Identify which cell holds the provided text, then report its [x, y] central coordinate. 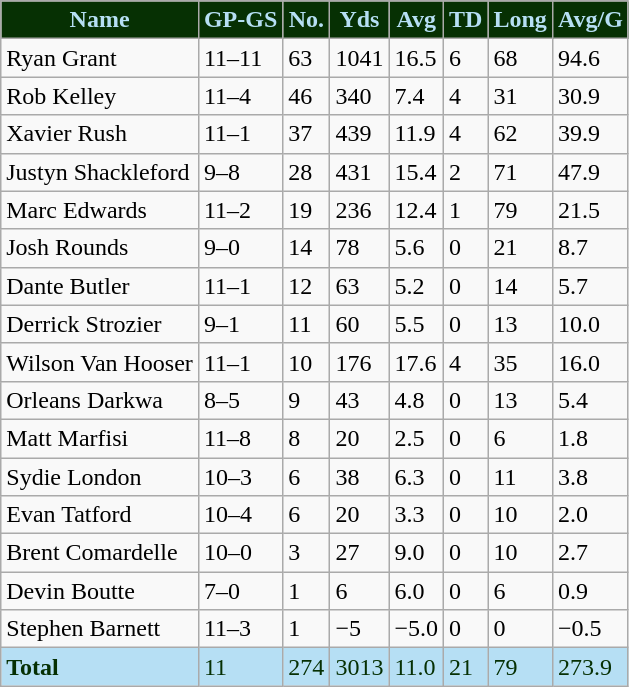
176 [360, 362]
37 [306, 134]
Justyn Shackleford [100, 172]
2.5 [416, 438]
Wilson Van Hooser [100, 362]
5.2 [416, 286]
431 [360, 172]
−0.5 [590, 629]
Derrick Strozier [100, 324]
439 [360, 134]
68 [520, 58]
2 [466, 172]
Name [100, 20]
16.5 [416, 58]
9–0 [240, 248]
0.9 [590, 591]
6.3 [416, 477]
10–3 [240, 477]
94.6 [590, 58]
43 [360, 400]
Avg/G [590, 20]
5.4 [590, 400]
2.0 [590, 515]
11.0 [416, 667]
Long [520, 20]
Brent Comardelle [100, 553]
Matt Marfisi [100, 438]
No. [306, 20]
35 [520, 362]
39.9 [590, 134]
21.5 [590, 210]
Stephen Barnett [100, 629]
Sydie London [100, 477]
28 [306, 172]
5.5 [416, 324]
Yds [360, 20]
TD [466, 20]
5.6 [416, 248]
Xavier Rush [100, 134]
Josh Rounds [100, 248]
8.7 [590, 248]
12.4 [416, 210]
274 [306, 667]
9–1 [240, 324]
47.9 [590, 172]
1041 [360, 58]
46 [306, 96]
11–4 [240, 96]
16.0 [590, 362]
17.6 [416, 362]
12 [306, 286]
GP-GS [240, 20]
10–0 [240, 553]
Total [100, 667]
60 [360, 324]
4.8 [416, 400]
1.8 [590, 438]
27 [360, 553]
Evan Tatford [100, 515]
Devin Boutte [100, 591]
8–5 [240, 400]
10–4 [240, 515]
−5.0 [416, 629]
62 [520, 134]
11–8 [240, 438]
Rob Kelley [100, 96]
11.9 [416, 134]
3.8 [590, 477]
273.9 [590, 667]
Marc Edwards [100, 210]
2.7 [590, 553]
Dante Butler [100, 286]
3.3 [416, 515]
3013 [360, 667]
19 [306, 210]
15.4 [416, 172]
Orleans Darkwa [100, 400]
6.0 [416, 591]
9–8 [240, 172]
236 [360, 210]
38 [360, 477]
11–3 [240, 629]
78 [360, 248]
7.4 [416, 96]
340 [360, 96]
30.9 [590, 96]
5.7 [590, 286]
31 [520, 96]
−5 [360, 629]
11–2 [240, 210]
9.0 [416, 553]
8 [306, 438]
71 [520, 172]
3 [306, 553]
Avg [416, 20]
11–11 [240, 58]
9 [306, 400]
10.0 [590, 324]
7–0 [240, 591]
Ryan Grant [100, 58]
